Capture the cell that displays the provided text and extract its [X, Y] central coordinate. 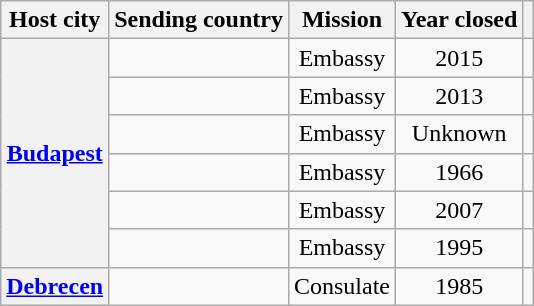
Budapest [55, 153]
Year closed [460, 20]
Unknown [460, 134]
Sending country [199, 20]
Debrecen [55, 286]
Consulate [342, 286]
1966 [460, 172]
Host city [55, 20]
1995 [460, 248]
Mission [342, 20]
2013 [460, 96]
1985 [460, 286]
2007 [460, 210]
2015 [460, 58]
